Locate the cell with the specified text and output its (x, y) center coordinate. 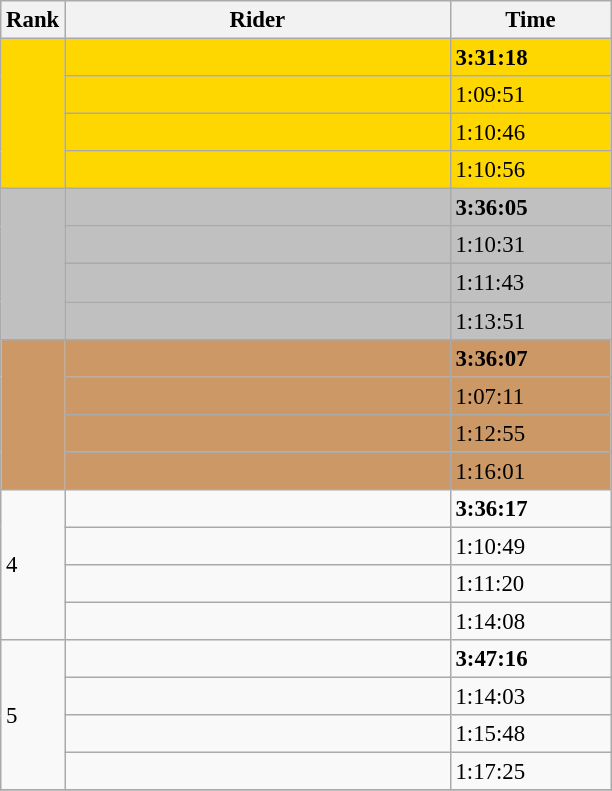
3:36:05 (530, 208)
1:14:03 (530, 697)
1:11:43 (530, 283)
1:07:11 (530, 396)
3:31:18 (530, 58)
1:14:08 (530, 621)
1:13:51 (530, 321)
3:47:16 (530, 659)
Time (530, 20)
4 (33, 565)
1:12:55 (530, 433)
1:10:56 (530, 170)
1:10:46 (530, 133)
1:10:31 (530, 245)
Rider (258, 20)
1:11:20 (530, 584)
5 (33, 715)
1:17:25 (530, 772)
1:15:48 (530, 734)
1:10:49 (530, 546)
3:36:17 (530, 509)
1:16:01 (530, 471)
3:36:07 (530, 358)
Rank (33, 20)
1:09:51 (530, 95)
